Capture the cell that displays the provided text and extract its [X, Y] central coordinate. 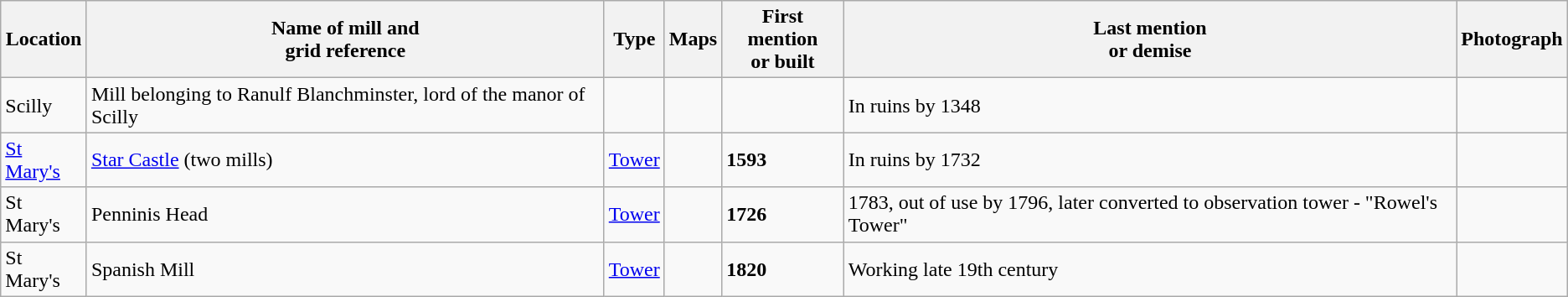
1820 [782, 268]
Photograph [1512, 39]
Working late 19th century [1150, 268]
1783, out of use by 1796, later converted to observation tower - "Rowel's Tower" [1150, 215]
First mentionor built [782, 39]
Type [634, 39]
Spanish Mill [345, 268]
Last mention or demise [1150, 39]
Penninis Head [345, 215]
Star Castle (two mills) [345, 159]
Location [44, 39]
1726 [782, 215]
Maps [693, 39]
Mill belonging to Ranulf Blanchminster, lord of the manor of Scilly [345, 106]
In ruins by 1732 [1150, 159]
Scilly [44, 106]
1593 [782, 159]
Name of mill andgrid reference [345, 39]
In ruins by 1348 [1150, 106]
